Scan for the cell matching the given text and deliver its [x, y] coordinate at center. 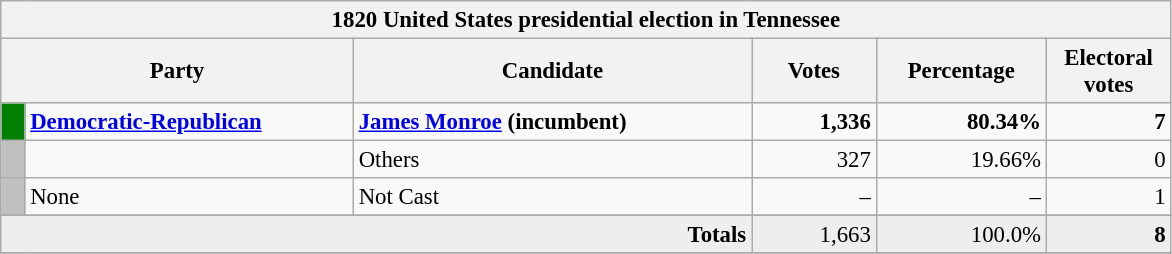
None [189, 197]
Votes [814, 72]
327 [814, 160]
0 [1108, 160]
1,336 [814, 122]
1820 United States presidential election in Tennessee [586, 20]
Electoral votes [1108, 72]
Not Cast [552, 197]
Totals [376, 235]
80.34% [961, 122]
Candidate [552, 72]
1,663 [814, 235]
Democratic-Republican [189, 122]
James Monroe (incumbent) [552, 122]
8 [1108, 235]
19.66% [961, 160]
Party [178, 72]
1 [1108, 197]
7 [1108, 122]
Others [552, 160]
100.0% [961, 235]
Percentage [961, 72]
